Extract the (x, y) coordinate from the center of the cell holding the provided text.  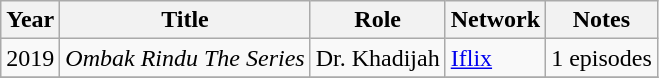
Ombak Rindu The Series (185, 58)
Title (185, 20)
2019 (30, 58)
Dr. Khadijah (378, 58)
1 episodes (602, 58)
Year (30, 20)
Role (378, 20)
Iflix (495, 58)
Network (495, 20)
Notes (602, 20)
